Output the [x, y] coordinate of the center of the cell containing the given text.  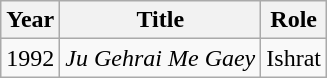
1992 [30, 58]
Ishrat [294, 58]
Year [30, 20]
Role [294, 20]
Title [160, 20]
Ju Gehrai Me Gaey [160, 58]
